Find where the given text appears and provide that cell's center as [x, y] coordinate. 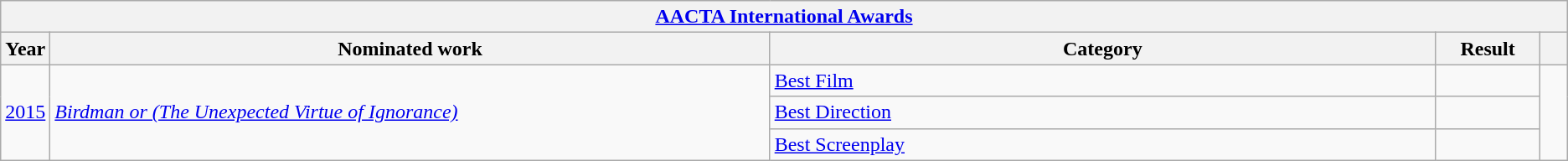
Result [1488, 49]
AACTA International Awards [784, 17]
Best Direction [1102, 112]
Best Film [1102, 80]
Best Screenplay [1102, 144]
Category [1102, 49]
Birdman or (The Unexpected Virtue of Ignorance) [410, 112]
2015 [25, 112]
Year [25, 49]
Nominated work [410, 49]
